For the text-containing cell, return its midpoint in (x, y) coordinate format. 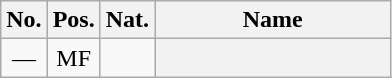
Pos. (74, 20)
MF (74, 58)
Name (273, 20)
Nat. (127, 20)
No. (24, 20)
— (24, 58)
